From the cell containing the given text, extract its center point as (X, Y) coordinate. 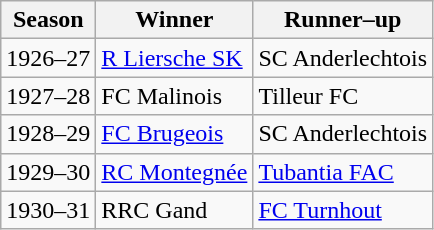
Runner–up (343, 20)
1930–31 (48, 210)
RRC Gand (174, 210)
FC Brugeois (174, 134)
FC Turnhout (343, 210)
Tilleur FC (343, 96)
Tubantia FAC (343, 172)
Season (48, 20)
1929–30 (48, 172)
Winner (174, 20)
R Liersche SK (174, 58)
1927–28 (48, 96)
RC Montegnée (174, 172)
1928–29 (48, 134)
FC Malinois (174, 96)
1926–27 (48, 58)
